Capture the cell that displays the provided text and extract its [X, Y] central coordinate. 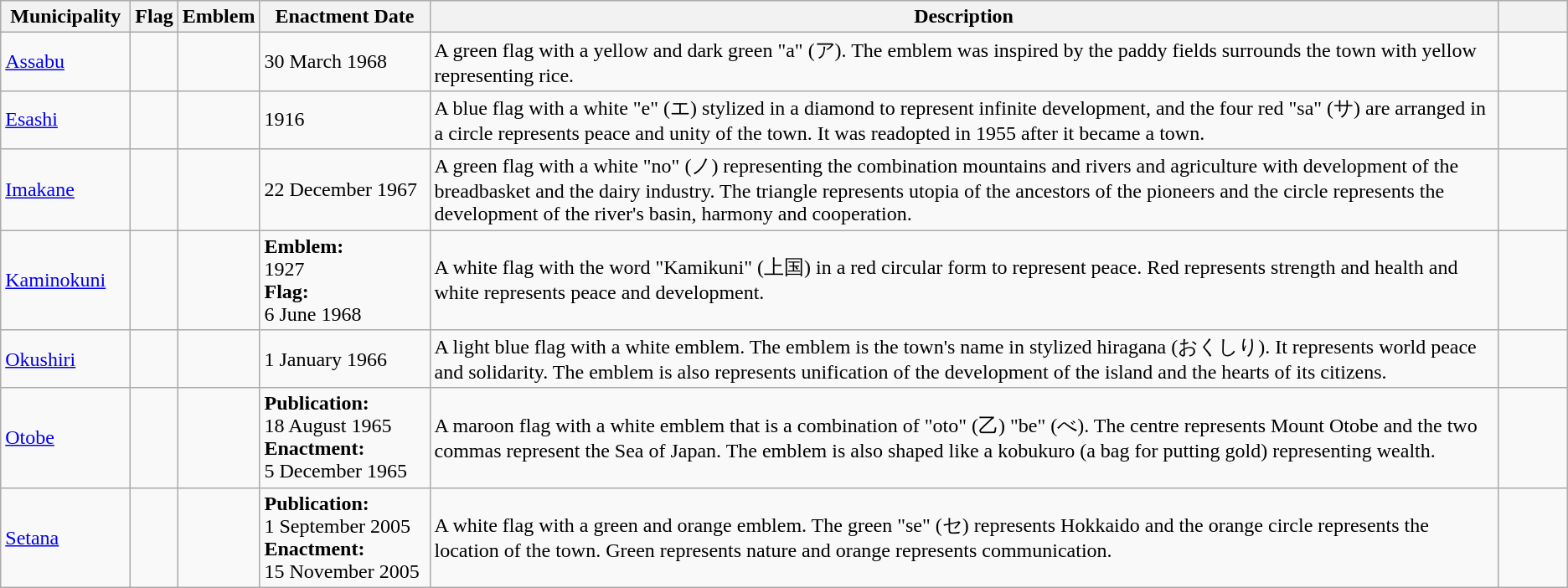
Publication:18 August 1965Enactment:5 December 1965 [345, 437]
Enactment Date [345, 17]
Municipality [65, 17]
22 December 1967 [345, 189]
Flag [154, 17]
30 March 1968 [345, 62]
Emblem [219, 17]
Emblem:1927Flag:6 June 1968 [345, 280]
Publication:1 September 2005Enactment:15 November 2005 [345, 538]
Assabu [65, 62]
1916 [345, 120]
Setana [65, 538]
Esashi [65, 120]
1 January 1966 [345, 359]
Kaminokuni [65, 280]
Description [963, 17]
A green flag with a yellow and dark green "a" (ア). The emblem was inspired by the paddy fields surrounds the town with yellow representing rice. [963, 62]
Otobe [65, 437]
Okushiri [65, 359]
Imakane [65, 189]
